Output the (X, Y) coordinate of the center of the cell containing the given text.  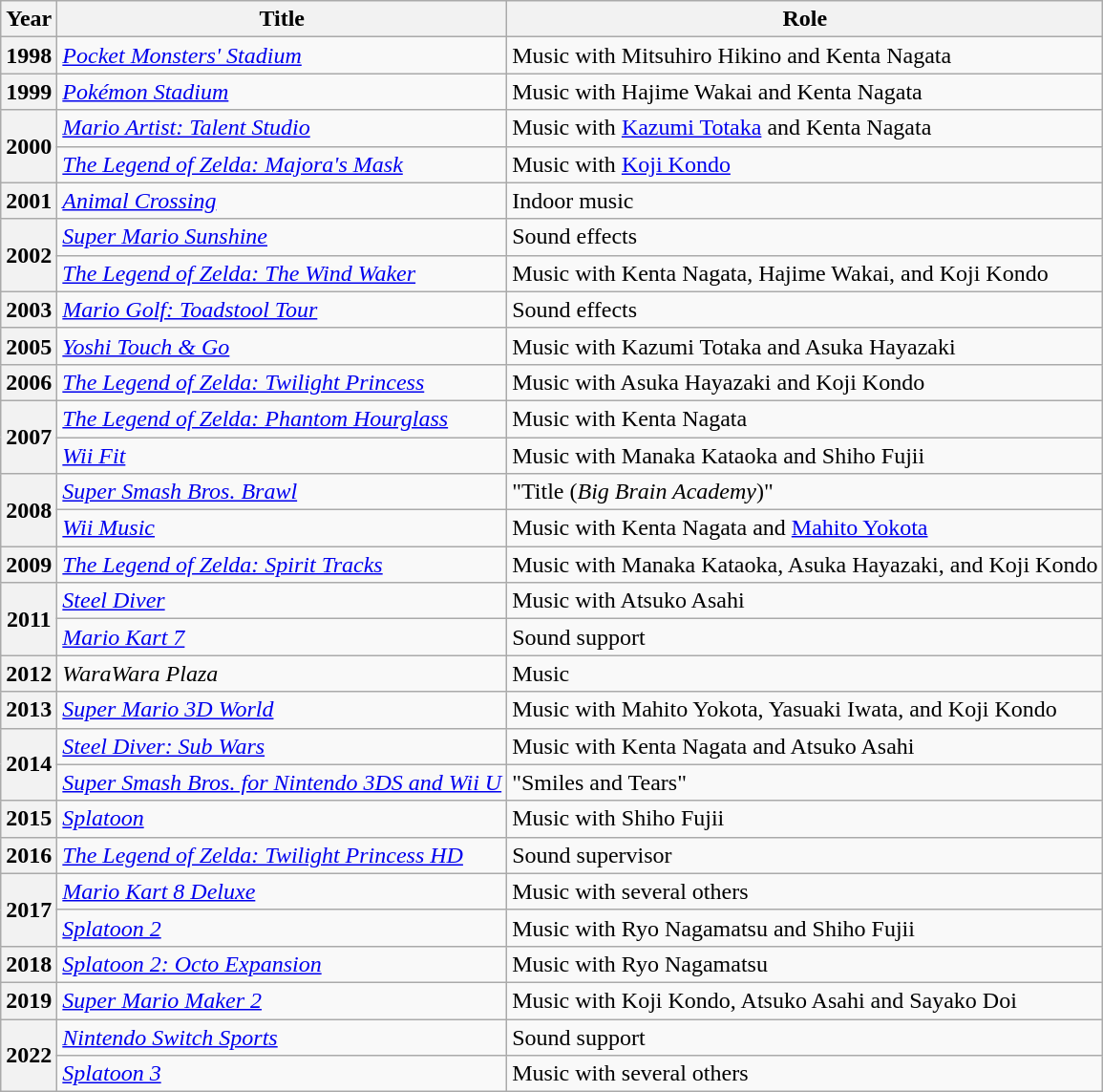
Music with Ryo Nagamatsu (805, 964)
The Legend of Zelda: Twilight Princess (283, 382)
Splatoon 3 (283, 1074)
2002 (29, 255)
Music with Kenta Nagata (805, 418)
Pokémon Stadium (283, 92)
The Legend of Zelda: Phantom Hourglass (283, 418)
2001 (29, 201)
Steel Diver (283, 601)
Splatoon 2 (283, 928)
Year (29, 19)
The Legend of Zelda: The Wind Waker (283, 273)
Music with Kenta Nagata, Hajime Wakai, and Koji Kondo (805, 273)
Music with Manaka Kataoka, Asuka Hayazaki, and Koji Kondo (805, 565)
The Legend of Zelda: Twilight Princess HD (283, 855)
2003 (29, 310)
2015 (29, 819)
Mario Artist: Talent Studio (283, 128)
Yoshi Touch & Go (283, 346)
Super Smash Bros. for Nintendo 3DS and Wii U (283, 782)
Steel Diver: Sub Wars (283, 746)
2022 (29, 1055)
Wii Fit (283, 456)
2005 (29, 346)
Super Mario Maker 2 (283, 1000)
Super Mario Sunshine (283, 237)
2019 (29, 1000)
2017 (29, 910)
Pocket Monsters' Stadium (283, 55)
Music with Asuka Hayazaki and Koji Kondo (805, 382)
Super Mario 3D World (283, 710)
"Title (Big Brain Academy)" (805, 492)
Music with Kazumi Totaka and Kenta Nagata (805, 128)
2016 (29, 855)
Indoor music (805, 201)
Animal Crossing (283, 201)
Mario Kart 7 (283, 637)
2000 (29, 146)
Music with Ryo Nagamatsu and Shiho Fujii (805, 928)
Super Smash Bros. Brawl (283, 492)
Sound supervisor (805, 855)
2012 (29, 674)
1999 (29, 92)
Music with Mahito Yokota, Yasuaki Iwata, and Koji Kondo (805, 710)
Role (805, 19)
Nintendo Switch Sports (283, 1037)
Music with Koji Kondo, Atsuko Asahi and Sayako Doi (805, 1000)
Splatoon 2: Octo Expansion (283, 964)
Music (805, 674)
Mario Golf: Toadstool Tour (283, 310)
Music with Kenta Nagata and Atsuko Asahi (805, 746)
1998 (29, 55)
Music with Atsuko Asahi (805, 601)
Splatoon (283, 819)
The Legend of Zelda: Spirit Tracks (283, 565)
2013 (29, 710)
Music with Koji Kondo (805, 164)
2007 (29, 437)
Music with Kenta Nagata and Mahito Yokota (805, 528)
2008 (29, 510)
"Smiles and Tears" (805, 782)
Music with Kazumi Totaka and Asuka Hayazaki (805, 346)
Title (283, 19)
Music with Mitsuhiro Hikino and Kenta Nagata (805, 55)
2014 (29, 764)
2006 (29, 382)
2011 (29, 619)
Wii Music (283, 528)
Music with Shiho Fujii (805, 819)
Music with Hajime Wakai and Kenta Nagata (805, 92)
WaraWara Plaza (283, 674)
The Legend of Zelda: Majora's Mask (283, 164)
2009 (29, 565)
2018 (29, 964)
Mario Kart 8 Deluxe (283, 891)
Music with Manaka Kataoka and Shiho Fujii (805, 456)
